Output the [x, y] coordinate of the center of the cell containing the given text.  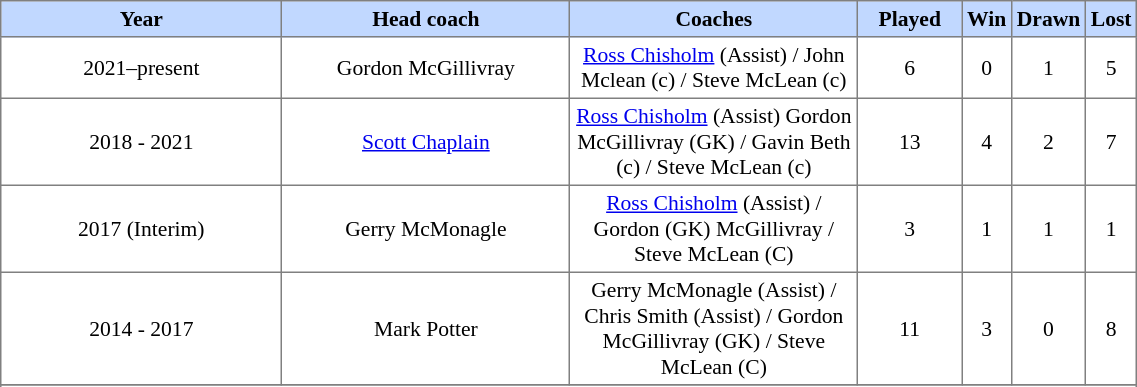
Drawn [1048, 19]
13 [910, 142]
4 [987, 142]
Coaches [714, 19]
2 [1048, 142]
Mark Potter [426, 328]
2018 - 2021 [142, 142]
11 [910, 328]
Scott Chaplain [426, 142]
Gerry McMonagle [426, 228]
2021–present [142, 68]
Ross Chisholm (Assist) Gordon McGillivray (GK) / Gavin Beth (c) / Steve McLean (c) [714, 142]
6 [910, 68]
7 [1112, 142]
Gerry McMonagle (Assist) / Chris Smith (Assist) / Gordon McGillivray (GK) / Steve McLean (C) [714, 328]
8 [1112, 328]
5 [1112, 68]
Ross Chisholm (Assist) / John Mclean (c) / Steve McLean (c) [714, 68]
Lost [1112, 19]
2014 - 2017 [142, 328]
Ross Chisholm (Assist) / Gordon (GK) McGillivray / Steve McLean (C) [714, 228]
Year [142, 19]
Win [987, 19]
2017 (Interim) [142, 228]
Head coach [426, 19]
Played [910, 19]
Gordon McGillivray [426, 68]
